From the cell containing the given text, extract its center point as (x, y) coordinate. 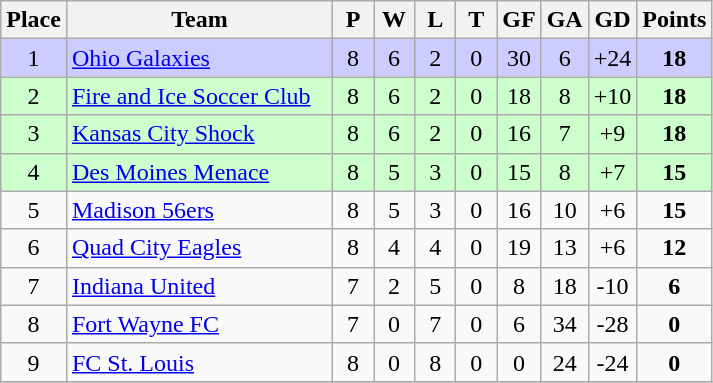
+9 (612, 134)
-10 (612, 286)
Fort Wayne FC (199, 324)
Kansas City Shock (199, 134)
Points (674, 20)
Des Moines Menace (199, 172)
W (394, 20)
GA (564, 20)
-28 (612, 324)
+10 (612, 96)
Quad City Eagles (199, 248)
Place (34, 20)
Ohio Galaxies (199, 58)
Madison 56ers (199, 210)
Fire and Ice Soccer Club (199, 96)
13 (564, 248)
P (354, 20)
30 (519, 58)
Indiana United (199, 286)
10 (564, 210)
19 (519, 248)
FC St. Louis (199, 362)
9 (34, 362)
12 (674, 248)
24 (564, 362)
+7 (612, 172)
+24 (612, 58)
T (476, 20)
GF (519, 20)
Team (199, 20)
-24 (612, 362)
L (436, 20)
1 (34, 58)
34 (564, 324)
GD (612, 20)
